Return the [X, Y] coordinate for the center point of the cell that contains the specified text.  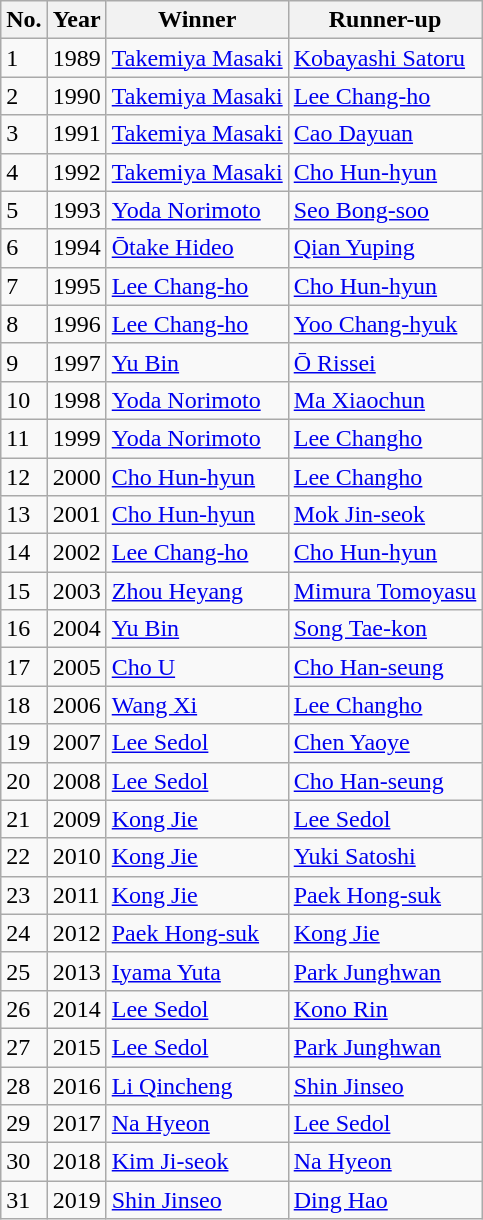
Seo Bong-soo [385, 210]
1 [24, 58]
23 [24, 895]
Kobayashi Satoru [385, 58]
11 [24, 438]
2013 [76, 971]
Mimura Tomoyasu [385, 591]
Cho U [197, 667]
14 [24, 553]
1991 [76, 134]
15 [24, 591]
29 [24, 1124]
Zhou Heyang [197, 591]
24 [24, 933]
2012 [76, 933]
31 [24, 1200]
22 [24, 857]
1990 [76, 96]
1992 [76, 172]
19 [24, 743]
Yoo Chang-hyuk [385, 324]
5 [24, 210]
20 [24, 781]
2007 [76, 743]
1995 [76, 286]
Iyama Yuta [197, 971]
7 [24, 286]
Kim Ji-seok [197, 1162]
2008 [76, 781]
Li Qincheng [197, 1085]
4 [24, 172]
2006 [76, 705]
21 [24, 819]
1996 [76, 324]
Song Tae-kon [385, 629]
2015 [76, 1047]
2009 [76, 819]
2002 [76, 553]
26 [24, 1009]
18 [24, 705]
Cao Dayuan [385, 134]
1999 [76, 438]
3 [24, 134]
25 [24, 971]
1993 [76, 210]
30 [24, 1162]
Yuki Satoshi [385, 857]
Chen Yaoye [385, 743]
Year [76, 20]
2017 [76, 1124]
16 [24, 629]
28 [24, 1085]
2004 [76, 629]
No. [24, 20]
Qian Yuping [385, 248]
1989 [76, 58]
1998 [76, 400]
27 [24, 1047]
10 [24, 400]
6 [24, 248]
2018 [76, 1162]
1997 [76, 362]
2011 [76, 895]
Kono Rin [385, 1009]
2019 [76, 1200]
2 [24, 96]
9 [24, 362]
Winner [197, 20]
2005 [76, 667]
Ding Hao [385, 1200]
Ma Xiaochun [385, 400]
Wang Xi [197, 705]
2016 [76, 1085]
2003 [76, 591]
13 [24, 515]
2014 [76, 1009]
12 [24, 477]
17 [24, 667]
Ō Rissei [385, 362]
Ōtake Hideo [197, 248]
8 [24, 324]
Mok Jin-seok [385, 515]
2000 [76, 477]
2010 [76, 857]
2001 [76, 515]
1994 [76, 248]
Runner-up [385, 20]
